Find where the given text appears and provide that cell's center as (x, y) coordinate. 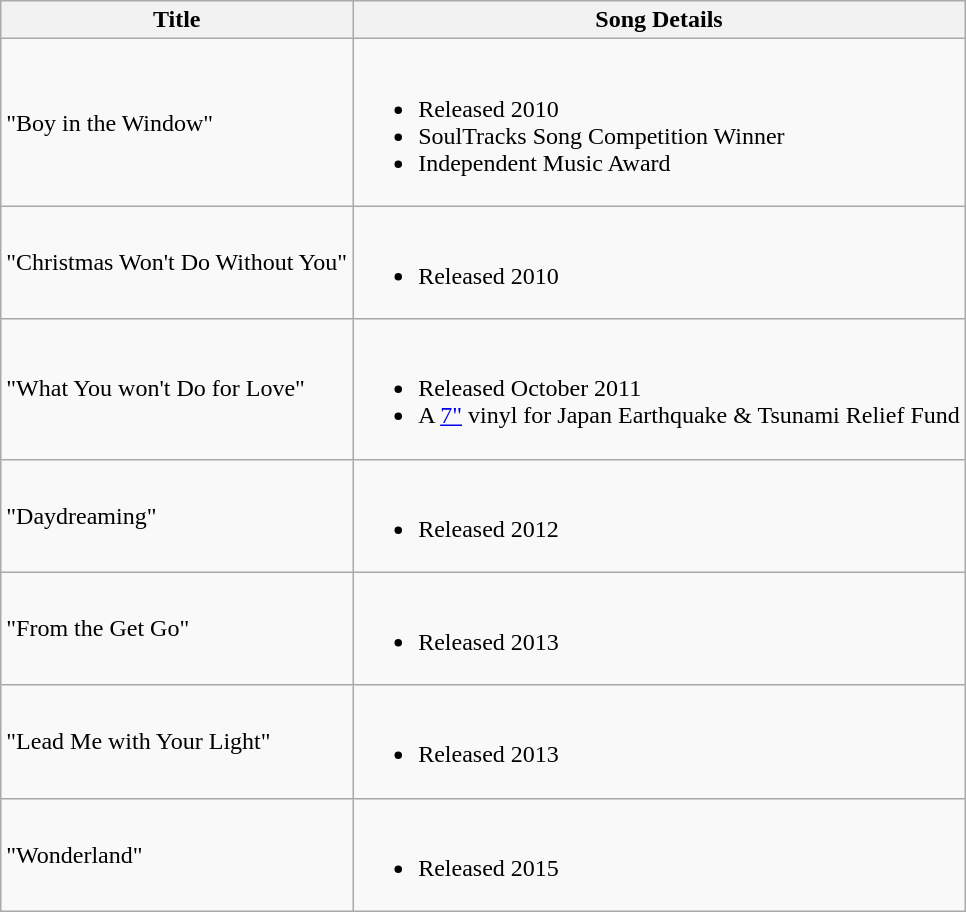
Title (177, 20)
"From the Get Go" (177, 628)
Released 2010 (660, 262)
"Wonderland" (177, 854)
Released 2015 (660, 854)
Song Details (660, 20)
"Daydreaming" (177, 516)
"Boy in the Window" (177, 122)
Released October 2011A 7" vinyl for Japan Earthquake & Tsunami Relief Fund (660, 389)
"Lead Me with Your Light" (177, 742)
Released 2010SoulTracks Song Competition Winner Independent Music Award (660, 122)
"Christmas Won't Do Without You" (177, 262)
"What You won't Do for Love" (177, 389)
Released 2012 (660, 516)
